Output the (X, Y) coordinate of the center of the cell containing the given text.  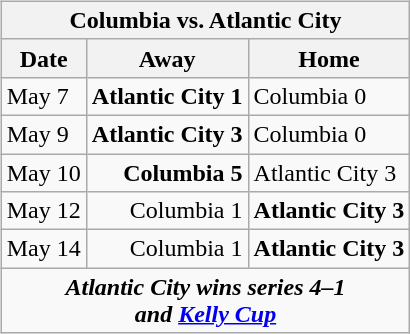
Atlantic City wins series 4–1 and Kelly Cup (205, 300)
Columbia 5 (167, 173)
Date (44, 58)
Home (329, 58)
May 9 (44, 134)
May 14 (44, 249)
May 12 (44, 211)
Atlantic City 1 (167, 96)
May 7 (44, 96)
May 10 (44, 173)
Away (167, 58)
Columbia vs. Atlantic City (205, 20)
